Extract the [x, y] coordinate from the center of the cell holding the provided text.  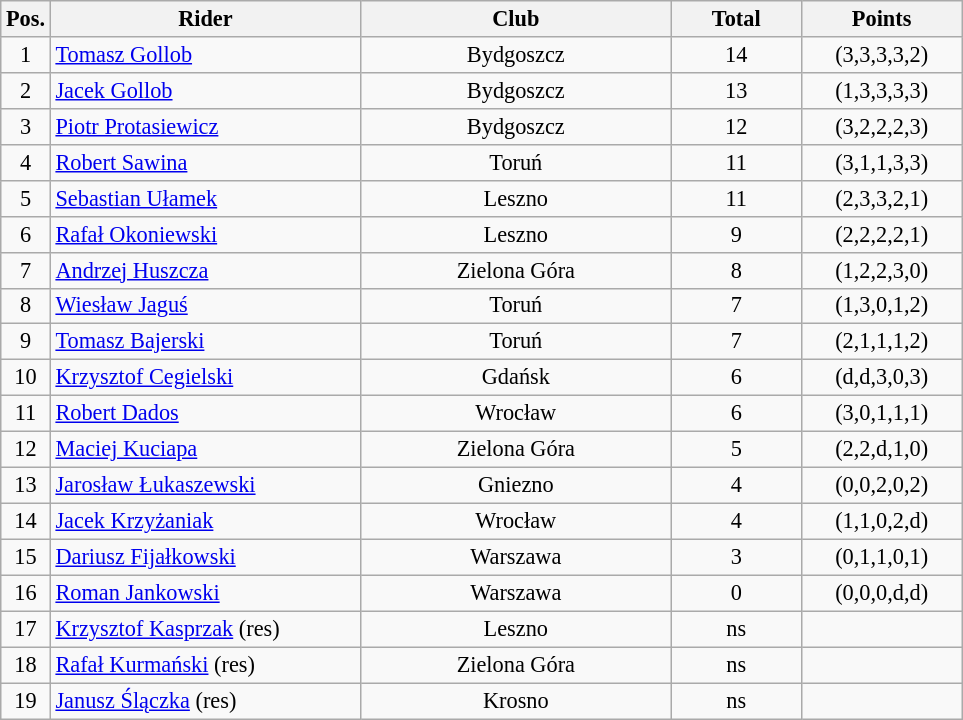
Gdańsk [516, 378]
Piotr Protasiewicz [205, 126]
(3,0,1,1,1) [881, 414]
Gniezno [516, 485]
(3,3,3,3,2) [881, 55]
1 [26, 55]
(2,3,3,2,1) [881, 198]
(2,2,d,1,0) [881, 450]
(0,1,1,0,1) [881, 557]
Club [516, 19]
(1,1,0,2,d) [881, 521]
Jarosław Łukaszewski [205, 485]
Krosno [516, 701]
16 [26, 593]
Total [736, 19]
Tomasz Gollob [205, 55]
(3,2,2,2,3) [881, 126]
(1,2,2,3,0) [881, 270]
17 [26, 629]
Maciej Kuciapa [205, 450]
18 [26, 665]
Janusz Ślączka (res) [205, 701]
15 [26, 557]
Robert Sawina [205, 162]
Rafał Okoniewski [205, 234]
Krzysztof Cegielski [205, 378]
Krzysztof Kasprzak (res) [205, 629]
Sebastian Ułamek [205, 198]
(2,2,2,2,1) [881, 234]
(2,1,1,1,2) [881, 342]
2 [26, 90]
10 [26, 378]
(0,0,0,d,d) [881, 593]
(d,d,3,0,3) [881, 378]
0 [736, 593]
Rider [205, 19]
Points [881, 19]
Jacek Gollob [205, 90]
Rafał Kurmański (res) [205, 665]
(3,1,1,3,3) [881, 162]
(1,3,0,1,2) [881, 306]
Wiesław Jaguś [205, 306]
19 [26, 701]
Jacek Krzyżaniak [205, 521]
Roman Jankowski [205, 593]
(0,0,2,0,2) [881, 485]
Tomasz Bajerski [205, 342]
Andrzej Huszcza [205, 270]
Dariusz Fijałkowski [205, 557]
Robert Dados [205, 414]
Pos. [26, 19]
(1,3,3,3,3) [881, 90]
